Identify which cell holds the provided text, then report its (X, Y) central coordinate. 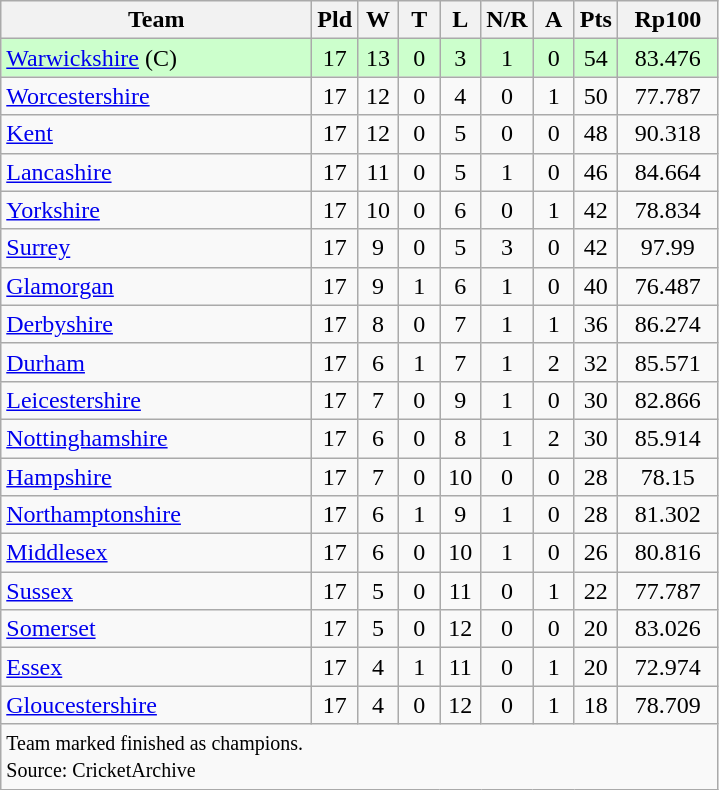
Kent (156, 134)
Lancashire (156, 172)
85.571 (668, 362)
83.026 (668, 629)
36 (596, 324)
48 (596, 134)
Somerset (156, 629)
Surrey (156, 248)
90.318 (668, 134)
Worcestershire (156, 96)
50 (596, 96)
85.914 (668, 438)
80.816 (668, 553)
83.476 (668, 58)
40 (596, 286)
86.274 (668, 324)
A (554, 20)
78.834 (668, 210)
Pts (596, 20)
22 (596, 591)
54 (596, 58)
46 (596, 172)
Sussex (156, 591)
32 (596, 362)
13 (378, 58)
Team marked finished as champions.Source: CricketArchive (360, 756)
84.664 (668, 172)
76.487 (668, 286)
72.974 (668, 667)
N/R (507, 20)
Team (156, 20)
L (460, 20)
Nottinghamshire (156, 438)
78.709 (668, 705)
T (420, 20)
W (378, 20)
Rp100 (668, 20)
Warwickshire (C) (156, 58)
Essex (156, 667)
Yorkshire (156, 210)
Middlesex (156, 553)
Hampshire (156, 477)
26 (596, 553)
Pld (335, 20)
81.302 (668, 515)
18 (596, 705)
97.99 (668, 248)
Northamptonshire (156, 515)
Durham (156, 362)
Gloucestershire (156, 705)
Glamorgan (156, 286)
78.15 (668, 477)
Leicestershire (156, 400)
Derbyshire (156, 324)
82.866 (668, 400)
